Output the (X, Y) coordinate of the center of the cell containing the given text.  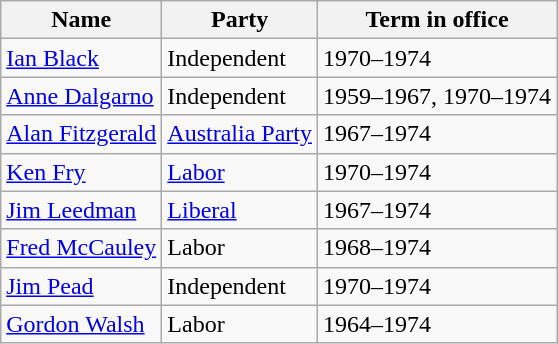
Australia Party (240, 134)
Gordon Walsh (82, 324)
Jim Leedman (82, 210)
Jim Pead (82, 286)
1964–1974 (436, 324)
Term in office (436, 20)
1959–1967, 1970–1974 (436, 96)
Name (82, 20)
Ken Fry (82, 172)
Alan Fitzgerald (82, 134)
Fred McCauley (82, 248)
Anne Dalgarno (82, 96)
Ian Black (82, 58)
Party (240, 20)
Liberal (240, 210)
1968–1974 (436, 248)
